Locate the cell with the specified text and output its (X, Y) center coordinate. 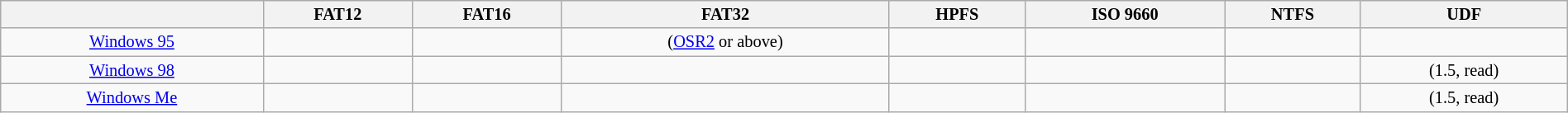
Windows 98 (132, 70)
ISO 9660 (1125, 14)
HPFS (957, 14)
Windows Me (132, 97)
(OSR2 or above) (725, 42)
Windows 95 (132, 42)
NTFS (1293, 14)
FAT12 (337, 14)
UDF (1464, 14)
FAT16 (486, 14)
FAT32 (725, 14)
